Identify which cell holds the provided text, then report its (x, y) central coordinate. 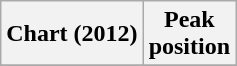
Chart (2012) (72, 34)
Peakposition (189, 34)
